Pinpoint the cell where the given text exists, returning its [x, y] midpoint coordinate. 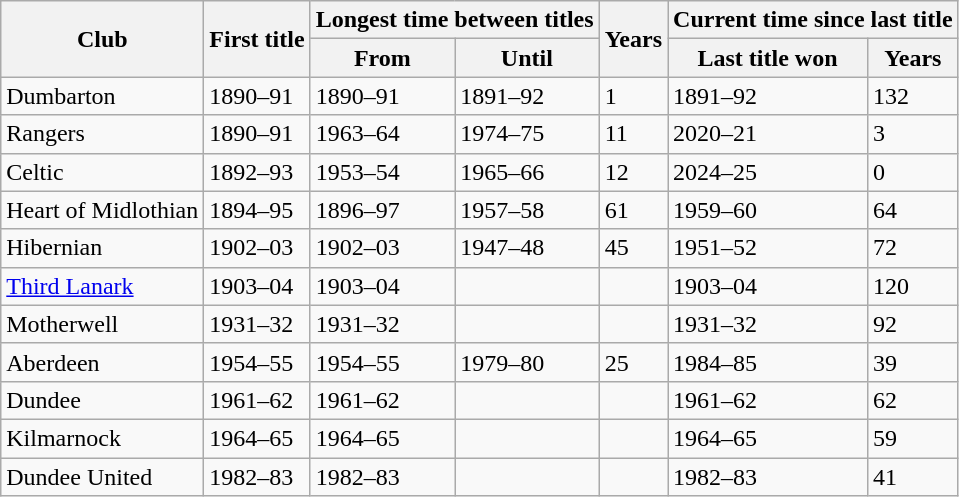
1947–48 [528, 248]
0 [914, 172]
64 [914, 210]
41 [914, 477]
Until [528, 58]
132 [914, 96]
62 [914, 400]
45 [633, 248]
1963–64 [382, 134]
1951–52 [768, 248]
72 [914, 248]
1 [633, 96]
Longest time between titles [454, 20]
Celtic [102, 172]
1896–97 [382, 210]
Dumbarton [102, 96]
Dundee [102, 400]
11 [633, 134]
Third Lanark [102, 286]
1894–95 [257, 210]
1957–58 [528, 210]
Rangers [102, 134]
Club [102, 39]
Hibernian [102, 248]
Aberdeen [102, 362]
2020–21 [768, 134]
Motherwell [102, 324]
1965–66 [528, 172]
Heart of Midlothian [102, 210]
2024–25 [768, 172]
61 [633, 210]
1984–85 [768, 362]
Last title won [768, 58]
92 [914, 324]
Current time since last title [814, 20]
12 [633, 172]
59 [914, 438]
Kilmarnock [102, 438]
1959–60 [768, 210]
1979–80 [528, 362]
Dundee United [102, 477]
1953–54 [382, 172]
From [382, 58]
First title [257, 39]
39 [914, 362]
1892–93 [257, 172]
25 [633, 362]
1974–75 [528, 134]
120 [914, 286]
3 [914, 134]
